Return (x, y) of the center of cell containing provided text 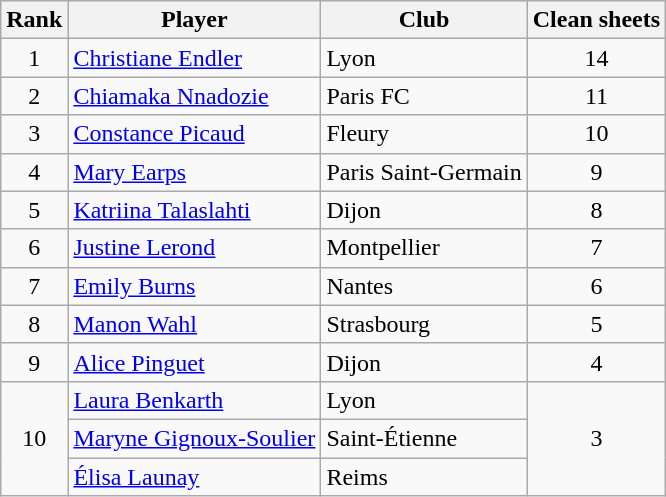
Mary Earps (194, 172)
Nantes (424, 286)
Christiane Endler (194, 58)
Montpellier (424, 248)
Reims (424, 477)
Paris Saint-Germain (424, 172)
Emily Burns (194, 286)
Strasbourg (424, 324)
Paris FC (424, 96)
Player (194, 20)
Constance Picaud (194, 134)
Chiamaka Nnadozie (194, 96)
Club (424, 20)
Saint-Étienne (424, 438)
Laura Benkarth (194, 400)
Rank (34, 20)
14 (596, 58)
Clean sheets (596, 20)
Manon Wahl (194, 324)
Maryne Gignoux-Soulier (194, 438)
Fleury (424, 134)
Justine Lerond (194, 248)
Élisa Launay (194, 477)
2 (34, 96)
Katriina Talaslahti (194, 210)
1 (34, 58)
Alice Pinguet (194, 362)
11 (596, 96)
